Capture the cell that displays the provided text and extract its [X, Y] central coordinate. 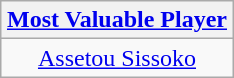
Assetou Sissoko [116, 58]
Most Valuable Player [116, 20]
